Output the (x, y) coordinate of the center of the cell containing the given text.  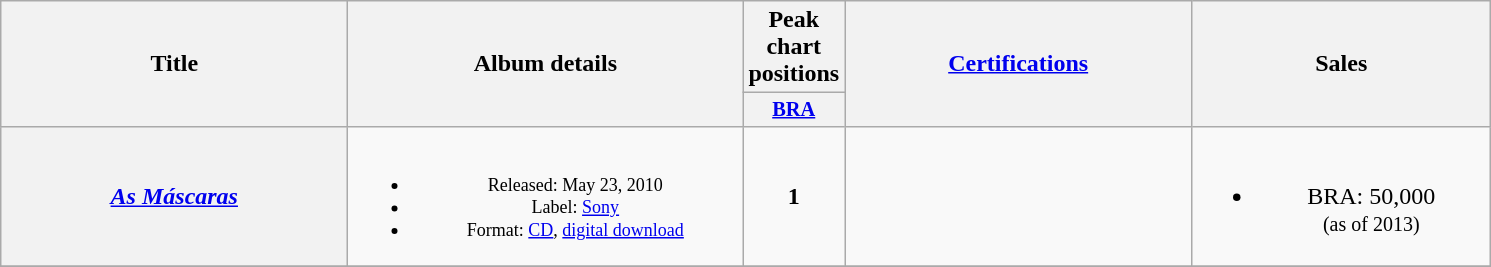
Released: May 23, 2010Label: SonyFormat: CD, digital download (546, 196)
As Máscaras (174, 196)
Peak chart positions (794, 47)
BRA (794, 110)
Certifications (1018, 64)
Sales (1342, 64)
BRA: 50,000 (as of 2013) (1342, 196)
1 (794, 196)
Album details (546, 64)
Title (174, 64)
